Scan for the cell matching the given text and deliver its [X, Y] coordinate at center. 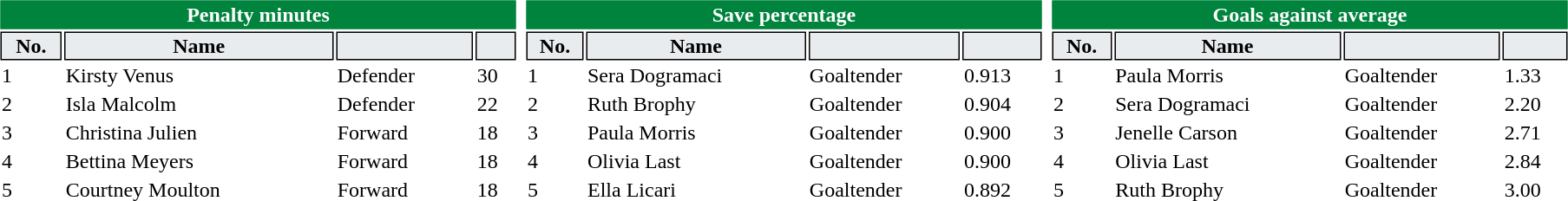
22 [495, 105]
Ruth Brophy [696, 105]
Goals against average [1309, 14]
Save percentage [784, 14]
0.904 [1001, 105]
30 [495, 75]
1.33 [1535, 75]
0.913 [1001, 75]
Bettina Meyers [199, 162]
Kirsty Venus [199, 75]
2.84 [1535, 162]
Christina Julien [199, 133]
Penalty minutes [258, 14]
2.71 [1535, 133]
2.20 [1535, 105]
Isla Malcolm [199, 105]
Jenelle Carson [1227, 133]
